Pinpoint the cell where the given text exists, returning its (X, Y) midpoint coordinate. 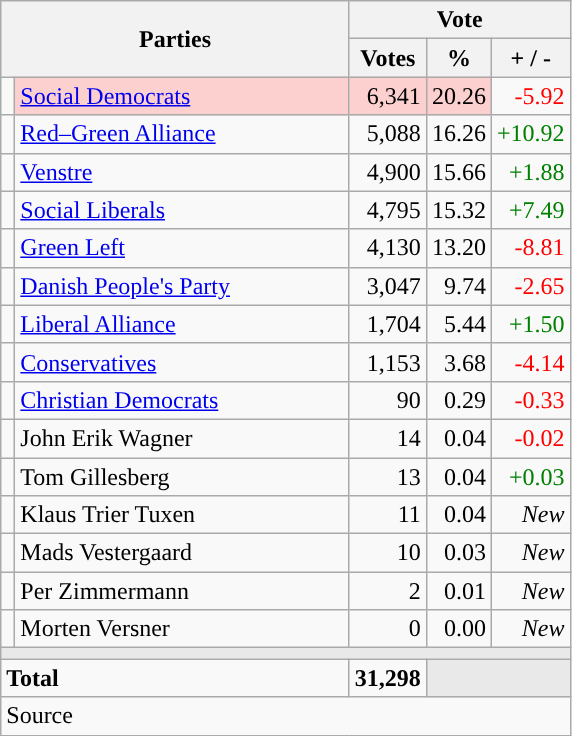
5.44 (458, 324)
4,795 (388, 210)
Total (176, 678)
14 (388, 438)
Tom Gillesberg (182, 477)
13 (388, 477)
Source (286, 716)
+7.49 (530, 210)
Christian Democrats (182, 400)
+10.92 (530, 134)
-5.92 (530, 96)
31,298 (388, 678)
3,047 (388, 286)
Parties (176, 39)
15.66 (458, 172)
Morten Versner (182, 629)
% (458, 58)
Social Liberals (182, 210)
1,153 (388, 362)
-0.33 (530, 400)
Votes (388, 58)
2 (388, 591)
+0.03 (530, 477)
Conservatives (182, 362)
20.26 (458, 96)
-8.81 (530, 248)
4,900 (388, 172)
15.32 (458, 210)
0 (388, 629)
16.26 (458, 134)
0.29 (458, 400)
Per Zimmermann (182, 591)
10 (388, 553)
+1.50 (530, 324)
6,341 (388, 96)
-2.65 (530, 286)
+1.88 (530, 172)
Red–Green Alliance (182, 134)
0.01 (458, 591)
-0.02 (530, 438)
9.74 (458, 286)
+ / - (530, 58)
Social Democrats (182, 96)
Liberal Alliance (182, 324)
Klaus Trier Tuxen (182, 515)
Green Left (182, 248)
4,130 (388, 248)
-4.14 (530, 362)
0.00 (458, 629)
0.03 (458, 553)
Mads Vestergaard (182, 553)
Venstre (182, 172)
13.20 (458, 248)
90 (388, 400)
Vote (460, 20)
John Erik Wagner (182, 438)
5,088 (388, 134)
1,704 (388, 324)
Danish People's Party (182, 286)
3.68 (458, 362)
11 (388, 515)
